Identify which cell holds the provided text, then report its (X, Y) central coordinate. 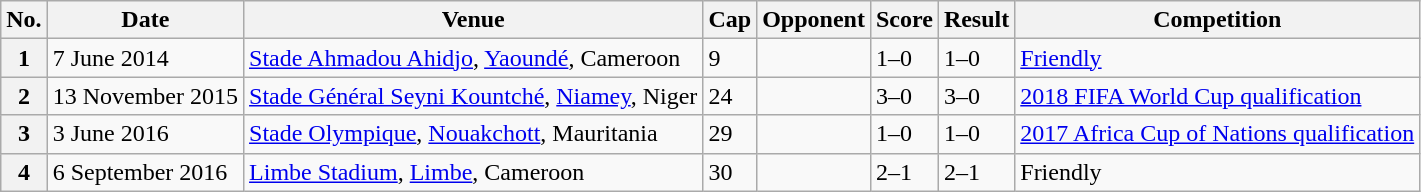
Score (904, 20)
3 June 2016 (145, 134)
2017 Africa Cup of Nations qualification (1218, 134)
Cap (730, 20)
13 November 2015 (145, 96)
Opponent (814, 20)
7 June 2014 (145, 58)
Limbe Stadium, Limbe, Cameroon (474, 172)
Stade Ahmadou Ahidjo, Yaoundé, Cameroon (474, 58)
Venue (474, 20)
Result (976, 20)
Competition (1218, 20)
4 (24, 172)
9 (730, 58)
2 (24, 96)
Date (145, 20)
30 (730, 172)
29 (730, 134)
No. (24, 20)
2018 FIFA World Cup qualification (1218, 96)
Stade Olympique, Nouakchott, Mauritania (474, 134)
24 (730, 96)
1 (24, 58)
6 September 2016 (145, 172)
3 (24, 134)
Stade Général Seyni Kountché, Niamey, Niger (474, 96)
